Locate the cell with the specified text and output its (x, y) center coordinate. 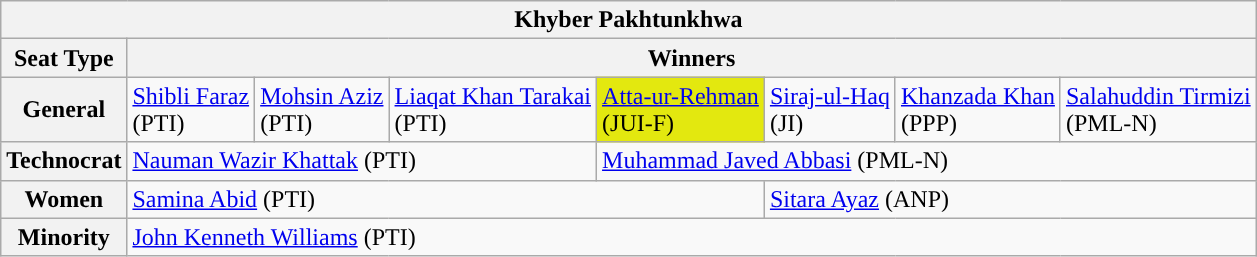
Siraj-ul-Haq(JI) (830, 110)
Minority (64, 237)
Nauman Wazir Khattak (PTI) (362, 161)
Shibli Faraz(PTI) (191, 110)
Liaqat Khan Tarakai(PTI) (493, 110)
Atta-ur-Rehman(JUI-F) (681, 110)
Samina Abid (PTI) (446, 199)
John Kenneth Williams (PTI) (692, 237)
Salahuddin Tirmizi(PML-N) (1158, 110)
Muhammad Javed Abbasi (PML-N) (927, 161)
Seat Type (64, 58)
Khyber Pakhtunkhwa (628, 20)
Mohsin Aziz(PTI) (322, 110)
General (64, 110)
Winners (692, 58)
Women (64, 199)
Khanzada Khan(PPP) (978, 110)
Sitara Ayaz (ANP) (1010, 199)
Technocrat (64, 161)
